Locate the cell with the specified text and output its [x, y] center coordinate. 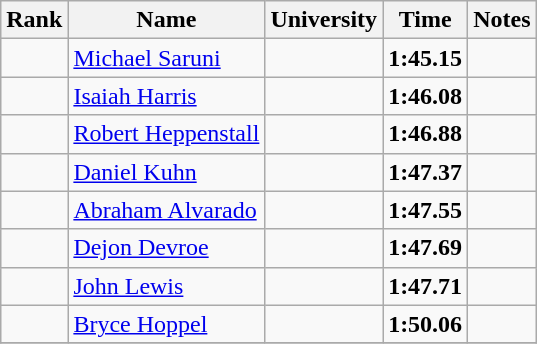
1:47.55 [426, 210]
Dejon Devroe [166, 248]
Rank [34, 20]
1:46.88 [426, 134]
University [324, 20]
Time [426, 20]
1:50.06 [426, 324]
Robert Heppenstall [166, 134]
Name [166, 20]
1:45.15 [426, 58]
1:46.08 [426, 96]
Isaiah Harris [166, 96]
Michael Saruni [166, 58]
1:47.71 [426, 286]
John Lewis [166, 286]
Abraham Alvarado [166, 210]
1:47.37 [426, 172]
Bryce Hoppel [166, 324]
Daniel Kuhn [166, 172]
1:47.69 [426, 248]
Notes [502, 20]
